Search for the cell housing the specified text and yield its [X, Y] center coordinate. 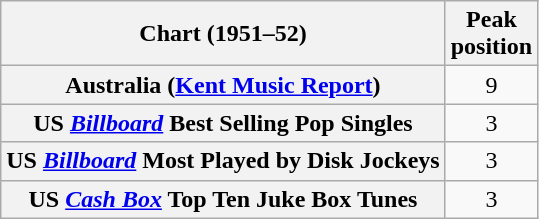
Australia (Kent Music Report) [223, 85]
US Billboard Best Selling Pop Singles [223, 123]
US Billboard Most Played by Disk Jockeys [223, 161]
US Cash Box Top Ten Juke Box Tunes [223, 199]
Chart (1951–52) [223, 34]
9 [491, 85]
Peakposition [491, 34]
